Provide the [X, Y] coordinate of the cell's center where the given text is located.  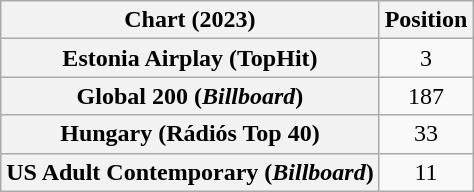
11 [426, 172]
187 [426, 96]
Hungary (Rádiós Top 40) [190, 134]
Estonia Airplay (TopHit) [190, 58]
Position [426, 20]
33 [426, 134]
US Adult Contemporary (Billboard) [190, 172]
Global 200 (Billboard) [190, 96]
3 [426, 58]
Chart (2023) [190, 20]
